Locate the cell with the specified text and output its (X, Y) center coordinate. 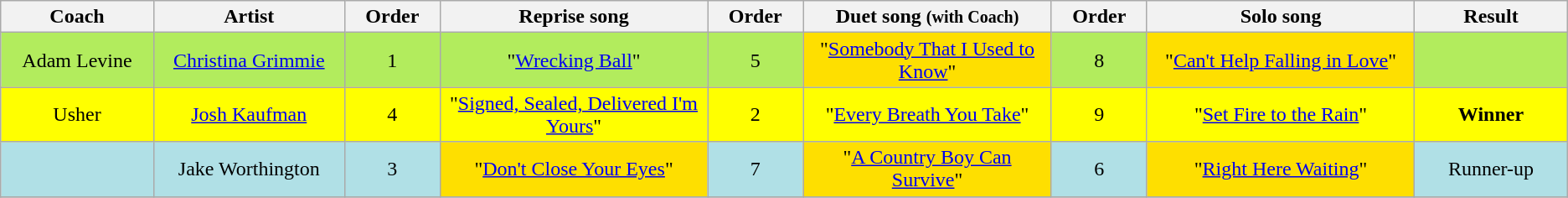
Josh Kaufman (249, 114)
Result (1491, 17)
Solo song (1280, 17)
1 (392, 60)
2 (756, 114)
4 (392, 114)
"Every Breath You Take" (928, 114)
6 (1099, 169)
3 (392, 169)
Winner (1491, 114)
Christina Grimmie (249, 60)
Artist (249, 17)
"Signed, Sealed, Delivered I'm Yours" (573, 114)
"Can't Help Falling in Love" (1280, 60)
Usher (77, 114)
"Set Fire to the Rain" (1280, 114)
"Wrecking Ball" (573, 60)
8 (1099, 60)
Duet song (with Coach) (928, 17)
Coach (77, 17)
Jake Worthington (249, 169)
7 (756, 169)
"Right Here Waiting" (1280, 169)
9 (1099, 114)
"Somebody That I Used to Know" (928, 60)
"Don't Close Your Eyes" (573, 169)
5 (756, 60)
"A Country Boy Can Survive" (928, 169)
Adam Levine (77, 60)
Reprise song (573, 17)
Runner-up (1491, 169)
